Scan for the cell matching the given text and deliver its (x, y) coordinate at center. 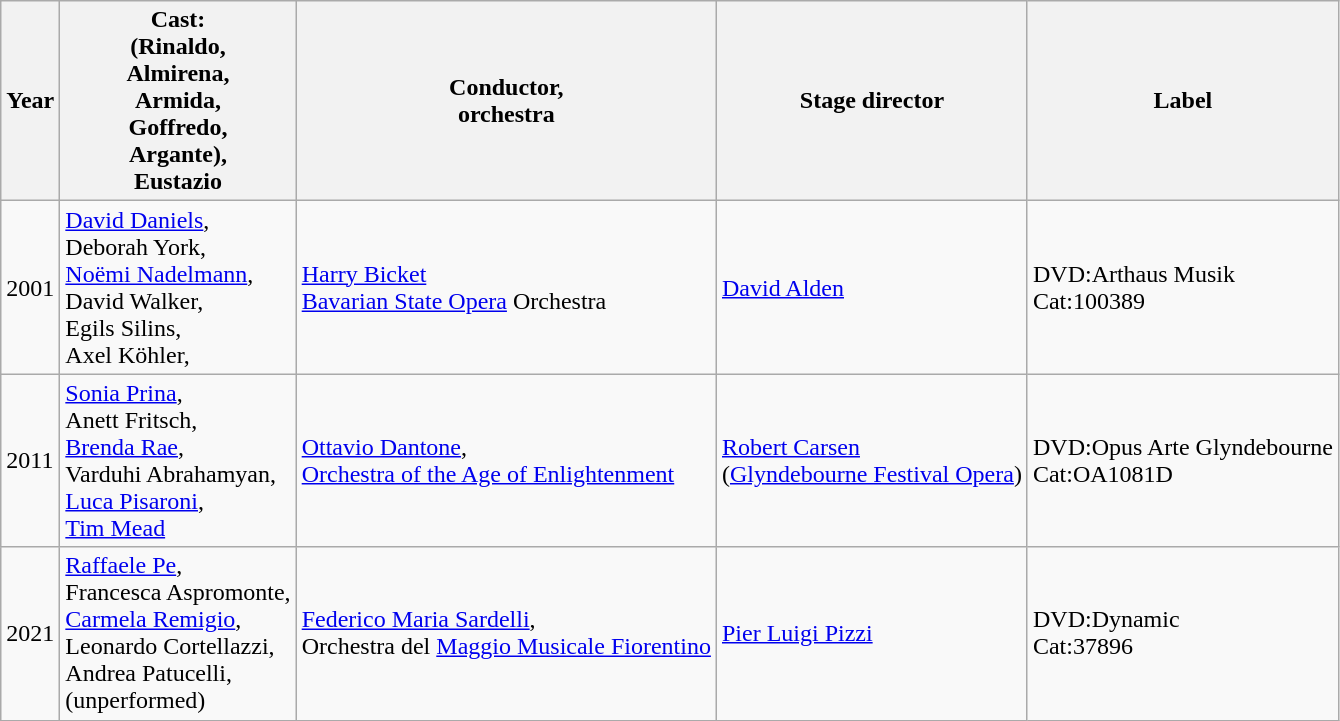
Ottavio Dantone,Orchestra of the Age of Enlightenment (506, 460)
Federico Maria Sardelli,Orchestra del Maggio Musicale Fiorentino (506, 634)
Pier Luigi Pizzi (872, 634)
DVD:Opus Arte GlyndebourneCat:OA1081D (1182, 460)
Cast:(Rinaldo,Almirena,Armida,Goffredo,Argante),Eustazio (178, 101)
2011 (30, 460)
Year (30, 101)
David Daniels,Deborah York,Noëmi Nadelmann,David Walker,Egils Silins,Axel Köhler, (178, 288)
DVD:DynamicCat:37896 (1182, 634)
David Alden (872, 288)
Label (1182, 101)
Robert Carsen(Glyndebourne Festival Opera) (872, 460)
Conductor,orchestra (506, 101)
DVD:Arthaus MusikCat:100389 (1182, 288)
Harry BicketBavarian State Opera Orchestra (506, 288)
2001 (30, 288)
Stage director (872, 101)
Raffaele Pe,Francesca Aspromonte,Carmela Remigio,Leonardo Cortellazzi,Andrea Patucelli,(unperformed) (178, 634)
2021 (30, 634)
Sonia Prina,Anett Fritsch,Brenda Rae,Varduhi Abrahamyan,Luca Pisaroni,Tim Mead (178, 460)
